Locate the cell with the specified text and output its (x, y) center coordinate. 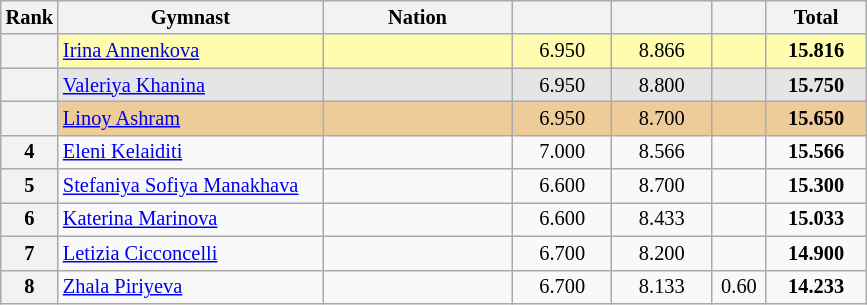
15.033 (816, 219)
Linoy Ashram (190, 118)
Irina Annenkova (190, 51)
8 (30, 287)
15.650 (816, 118)
14.900 (816, 253)
Gymnast (190, 17)
7.000 (562, 152)
15.300 (816, 186)
8.800 (662, 85)
Nation (418, 17)
Valeriya Khanina (190, 85)
8.566 (662, 152)
6 (30, 219)
Total (816, 17)
Letizia Cicconcelli (190, 253)
4 (30, 152)
Stefaniya Sofiya Manakhava (190, 186)
7 (30, 253)
8.433 (662, 219)
15.566 (816, 152)
5 (30, 186)
Eleni Kelaiditi (190, 152)
8.133 (662, 287)
Rank (30, 17)
15.750 (816, 85)
15.816 (816, 51)
14.233 (816, 287)
Katerina Marinova (190, 219)
Zhala Piriyeva (190, 287)
8.200 (662, 253)
0.60 (740, 287)
8.866 (662, 51)
